Search for the cell housing the specified text and yield its [X, Y] center coordinate. 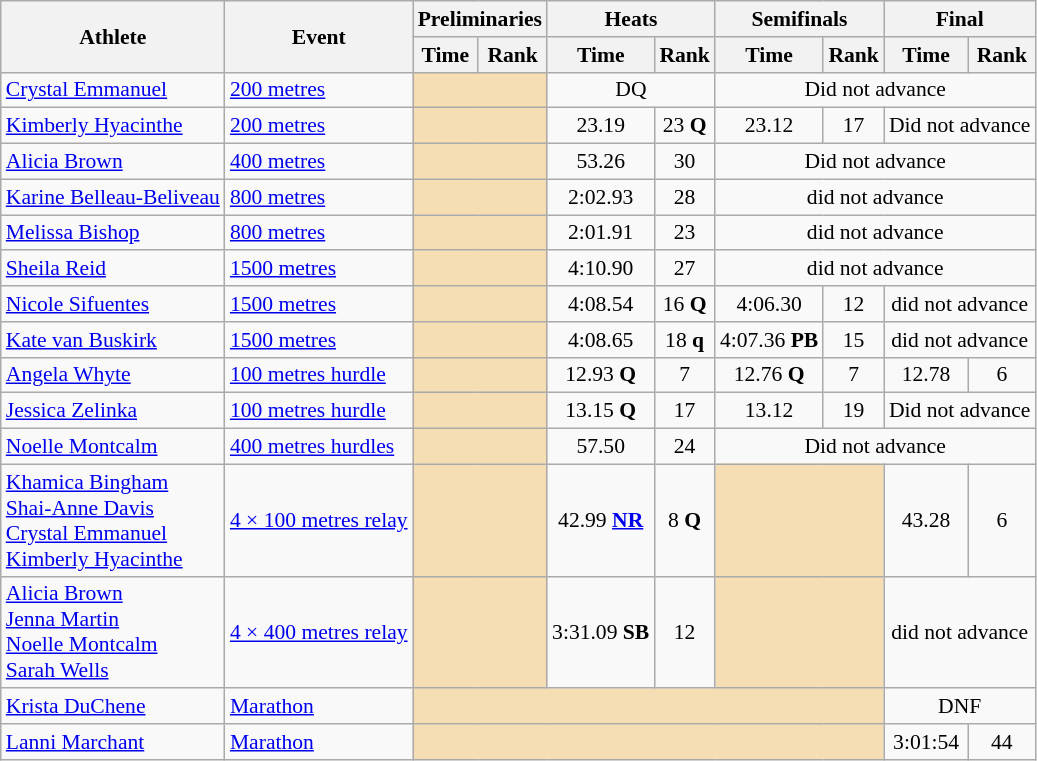
23 Q [684, 126]
Final [960, 19]
Alicia Brown [113, 162]
57.50 [600, 447]
Lanni Marchant [113, 742]
28 [684, 197]
16 Q [684, 304]
Heats [631, 19]
Kimberly Hyacinthe [113, 126]
53.26 [600, 162]
Noelle Montcalm [113, 447]
Sheila Reid [113, 269]
Crystal Emmanuel [113, 90]
400 metres hurdles [319, 447]
8 Q [684, 520]
19 [854, 411]
18 q [684, 340]
12.76 Q [769, 375]
23.19 [600, 126]
13.15 Q [600, 411]
2:02.93 [600, 197]
Angela Whyte [113, 375]
400 metres [319, 162]
30 [684, 162]
Kate van Buskirk [113, 340]
2:01.91 [600, 233]
Event [319, 36]
12.93 Q [600, 375]
Karine Belleau-Beliveau [113, 197]
DNF [960, 707]
4:06.30 [769, 304]
4:08.54 [600, 304]
12.78 [926, 375]
Preliminaries [480, 19]
Khamica BinghamShai-Anne DavisCrystal EmmanuelKimberly Hyacinthe [113, 520]
13.12 [769, 411]
27 [684, 269]
4:07.36 PB [769, 340]
Nicole Sifuentes [113, 304]
DQ [631, 90]
Athlete [113, 36]
44 [1002, 742]
4:10.90 [600, 269]
24 [684, 447]
15 [854, 340]
42.99 NR [600, 520]
Semifinals [800, 19]
3:31.09 SB [600, 632]
43.28 [926, 520]
4 × 400 metres relay [319, 632]
Jessica Zelinka [113, 411]
23 [684, 233]
4 × 100 metres relay [319, 520]
23.12 [769, 126]
4:08.65 [600, 340]
Melissa Bishop [113, 233]
3:01:54 [926, 742]
Krista DuChene [113, 707]
Alicia BrownJenna MartinNoelle MontcalmSarah Wells [113, 632]
